Detect which cell encompasses the target text, then output its [x, y] center coordinate. 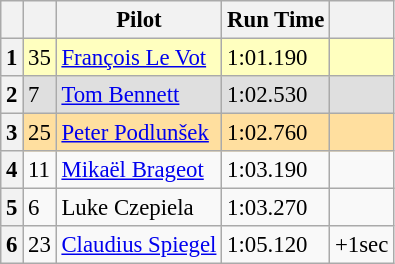
1:03.270 [276, 208]
7 [40, 95]
Pilot [139, 20]
François Le Vot [139, 58]
3 [12, 133]
1:01.190 [276, 58]
Luke Czepiela [139, 208]
35 [40, 58]
Tom Bennett [139, 95]
1:03.190 [276, 170]
1:05.120 [276, 245]
Run Time [276, 20]
Claudius Spiegel [139, 245]
1:02.530 [276, 95]
Peter Podlunšek [139, 133]
11 [40, 170]
1:02.760 [276, 133]
+1sec [362, 245]
4 [12, 170]
1 [12, 58]
2 [12, 95]
25 [40, 133]
23 [40, 245]
5 [12, 208]
Mikaël Brageot [139, 170]
